Extract the [x, y] coordinate from the center of the cell holding the provided text.  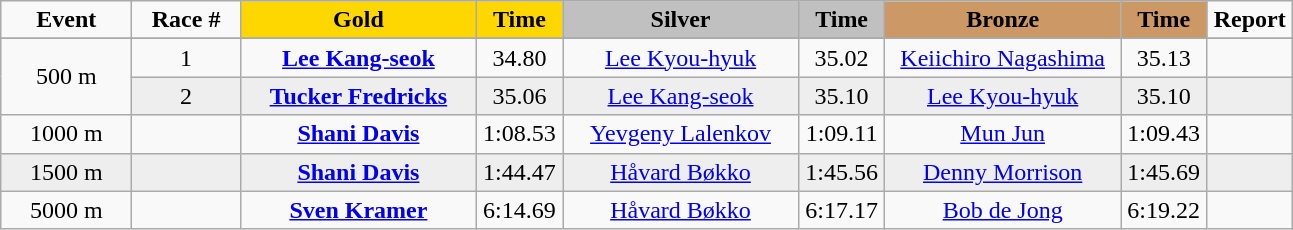
1500 m [66, 172]
Sven Kramer [358, 210]
1 [186, 58]
6:14.69 [519, 210]
Report [1250, 20]
1:08.53 [519, 134]
5000 m [66, 210]
1:09.43 [1164, 134]
Gold [358, 20]
Race # [186, 20]
Tucker Fredricks [358, 96]
34.80 [519, 58]
1:45.56 [842, 172]
Bronze [1003, 20]
35.13 [1164, 58]
2 [186, 96]
6:17.17 [842, 210]
1:09.11 [842, 134]
35.06 [519, 96]
Denny Morrison [1003, 172]
1:44.47 [519, 172]
Keiichiro Nagashima [1003, 58]
Bob de Jong [1003, 210]
35.02 [842, 58]
Mun Jun [1003, 134]
Silver [680, 20]
1:45.69 [1164, 172]
1000 m [66, 134]
Event [66, 20]
Yevgeny Lalenkov [680, 134]
500 m [66, 77]
6:19.22 [1164, 210]
